Locate the cell with the specified text and output its [X, Y] center coordinate. 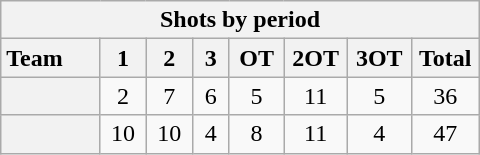
3 [210, 58]
7 [169, 96]
Shots by period [240, 20]
36 [445, 96]
Total [445, 58]
8 [256, 134]
2OT [316, 58]
OT [256, 58]
6 [210, 96]
1 [123, 58]
Team [50, 58]
3OT [379, 58]
47 [445, 134]
